From the cell containing the given text, extract its center point as [x, y] coordinate. 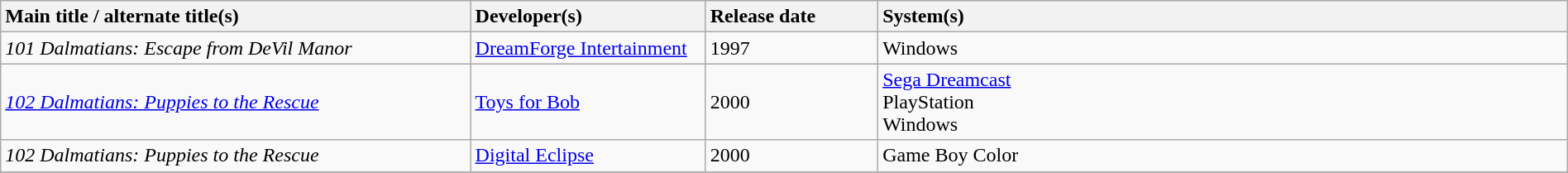
Toys for Bob [588, 102]
Main title / alternate title(s) [236, 17]
Windows [1223, 48]
Release date [791, 17]
Developer(s) [588, 17]
DreamForge Intertainment [588, 48]
101 Dalmatians: Escape from DeVil Manor [236, 48]
Sega DreamcastPlayStationWindows [1223, 102]
1997 [791, 48]
Game Boy Color [1223, 156]
Digital Eclipse [588, 156]
System(s) [1223, 17]
